Extract the [x, y] coordinate from the center of the cell holding the provided text.  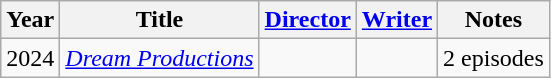
Title [160, 20]
Year [30, 20]
Notes [494, 20]
2 episodes [494, 58]
Writer [396, 20]
Director [308, 20]
Dream Productions [160, 58]
2024 [30, 58]
